Capture the cell that displays the provided text and extract its (x, y) central coordinate. 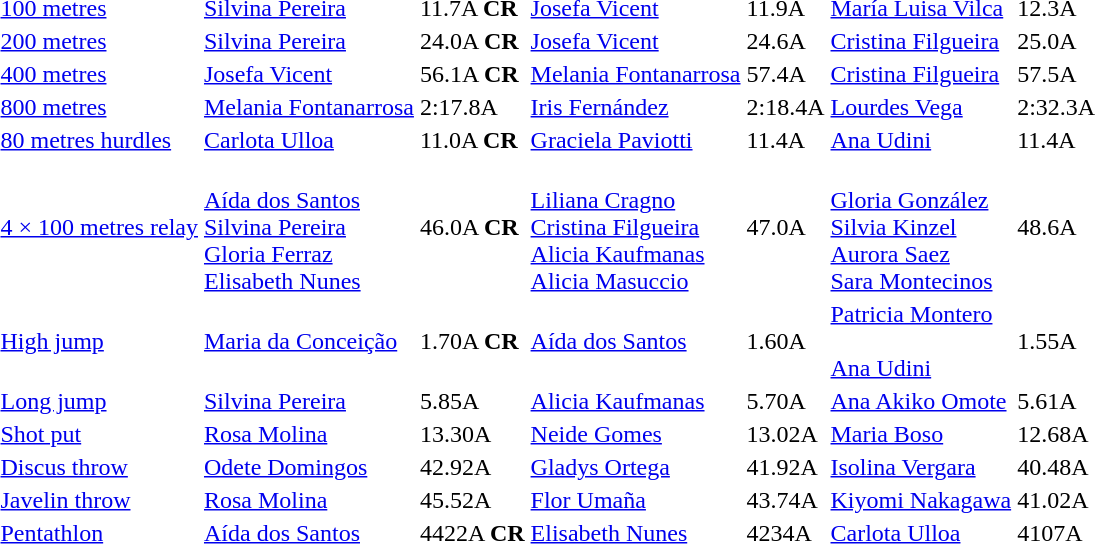
5.85A (472, 401)
Kiyomi Nakagawa (921, 500)
1.60A (786, 341)
Patricia Montero Ana Udini (921, 341)
43.74A (786, 500)
Isolina Vergara (921, 467)
Iris Fernández (636, 107)
Aída dos SantosSilvina PereiraGloria FerrazElisabeth Nunes (308, 227)
1.70A CR (472, 341)
11.4A (786, 140)
Gloria GonzálezSilvia KinzelAurora SaezSara Montecinos (921, 227)
11.0A CR (472, 140)
Ana Udini (921, 140)
Carlota Ulloa (308, 140)
42.92A (472, 467)
46.0A CR (472, 227)
Maria da Conceição (308, 341)
Aída dos Santos (636, 341)
13.30A (472, 434)
24.6A (786, 41)
24.0A CR (472, 41)
Graciela Paviotti (636, 140)
57.4A (786, 74)
13.02A (786, 434)
45.52A (472, 500)
56.1A CR (472, 74)
47.0A (786, 227)
Gladys Ortega (636, 467)
Neide Gomes (636, 434)
2:18.4A (786, 107)
Alicia Kaufmanas (636, 401)
Flor Umaña (636, 500)
Maria Boso (921, 434)
Ana Akiko Omote (921, 401)
41.92A (786, 467)
2:17.8A (472, 107)
Odete Domingos (308, 467)
5.70A (786, 401)
Lourdes Vega (921, 107)
Liliana CragnoCristina FilgueiraAlicia KaufmanasAlicia Masuccio (636, 227)
